Determine the [X, Y] coordinate at the center of the cell enclosing the given text.  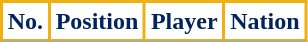
Position [96, 22]
Player [184, 22]
Nation [265, 22]
No. [26, 22]
